Pinpoint the cell where the given text exists, returning its (x, y) midpoint coordinate. 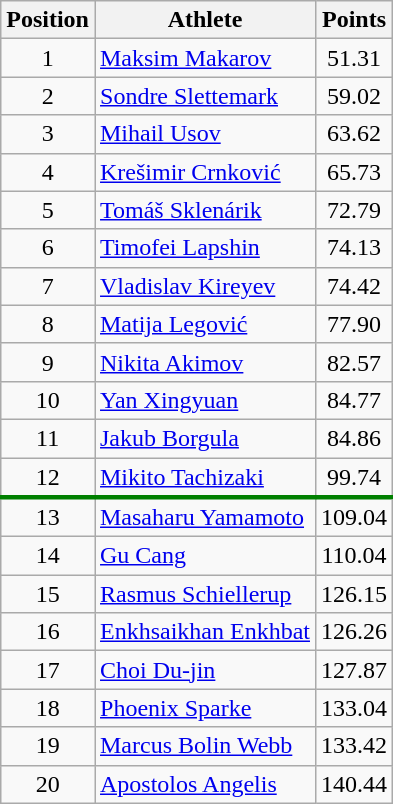
51.31 (354, 58)
19 (48, 746)
Enkhsaikhan Enkhbat (204, 632)
Phoenix Sparke (204, 708)
Vladislav Kireyev (204, 286)
84.86 (354, 438)
109.04 (354, 517)
12 (48, 478)
Choi Du-jin (204, 670)
74.13 (354, 248)
9 (48, 362)
Timofei Lapshin (204, 248)
82.57 (354, 362)
1 (48, 58)
16 (48, 632)
74.42 (354, 286)
Yan Xingyuan (204, 400)
Points (354, 20)
110.04 (354, 556)
4 (48, 172)
59.02 (354, 96)
7 (48, 286)
126.15 (354, 594)
133.04 (354, 708)
6 (48, 248)
2 (48, 96)
Position (48, 20)
Gu Cang (204, 556)
72.79 (354, 210)
Masaharu Yamamoto (204, 517)
Nikita Akimov (204, 362)
Athlete (204, 20)
5 (48, 210)
Rasmus Schiellerup (204, 594)
3 (48, 134)
63.62 (354, 134)
127.87 (354, 670)
133.42 (354, 746)
14 (48, 556)
Tomáš Sklenárik (204, 210)
77.90 (354, 324)
8 (48, 324)
Marcus Bolin Webb (204, 746)
Sondre Slettemark (204, 96)
Apostolos Angelis (204, 784)
126.26 (354, 632)
Jakub Borgula (204, 438)
20 (48, 784)
Krešimir Crnković (204, 172)
13 (48, 517)
15 (48, 594)
10 (48, 400)
Mikito Tachizaki (204, 478)
18 (48, 708)
140.44 (354, 784)
11 (48, 438)
Matija Legović (204, 324)
99.74 (354, 478)
65.73 (354, 172)
84.77 (354, 400)
Maksim Makarov (204, 58)
17 (48, 670)
Mihail Usov (204, 134)
